Return (X, Y) of the center of cell containing provided text 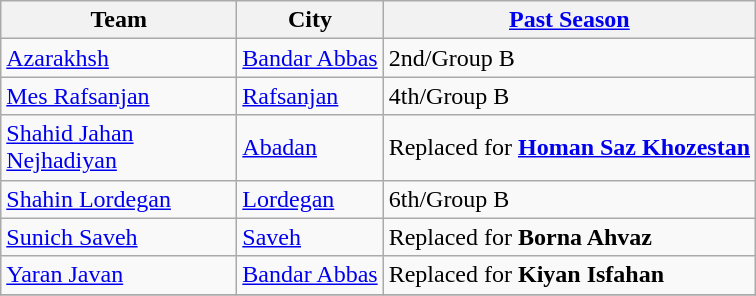
2nd/Group B (569, 58)
Team (119, 20)
Yaran Javan (119, 275)
Lordegan (310, 199)
Replaced for Kiyan Isfahan (569, 275)
City (310, 20)
4th/Group B (569, 96)
Shahin Lordegan (119, 199)
Saveh (310, 237)
Replaced for Borna Ahvaz (569, 237)
Shahid Jahan Nejhadiyan (119, 148)
Abadan (310, 148)
Azarakhsh (119, 58)
Mes Rafsanjan (119, 96)
Sunich Saveh (119, 237)
Replaced for Homan Saz Khozestan (569, 148)
Past Season (569, 20)
6th/Group B (569, 199)
Rafsanjan (310, 96)
